Return [x, y] of the center of cell containing provided text 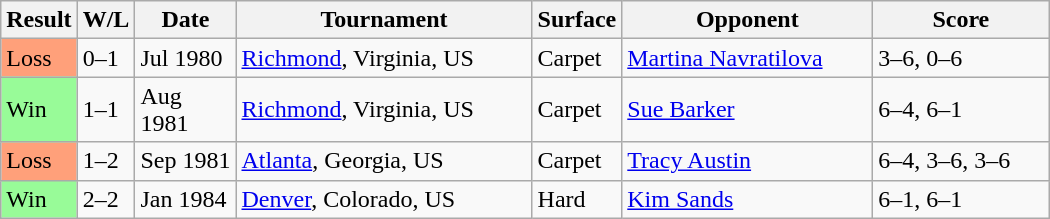
Result [39, 20]
Surface [577, 20]
Opponent [748, 20]
Jan 1984 [186, 199]
Martina Navratilova [748, 58]
6–4, 6–1 [961, 110]
Jul 1980 [186, 58]
6–1, 6–1 [961, 199]
Tracy Austin [748, 161]
W/L [106, 20]
6–4, 3–6, 3–6 [961, 161]
1–2 [106, 161]
1–1 [106, 110]
Atlanta, Georgia, US [384, 161]
Sep 1981 [186, 161]
Kim Sands [748, 199]
Hard [577, 199]
0–1 [106, 58]
Score [961, 20]
Tournament [384, 20]
Aug 1981 [186, 110]
Sue Barker [748, 110]
Denver, Colorado, US [384, 199]
2–2 [106, 199]
Date [186, 20]
3–6, 0–6 [961, 58]
